Find where the given text appears and provide that cell's center as (X, Y) coordinate. 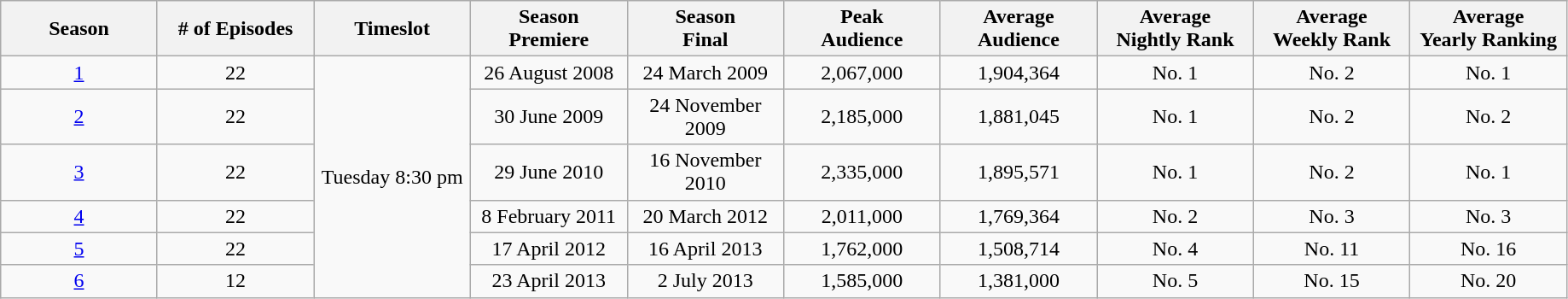
2 (79, 116)
Tuesday 8:30 pm (392, 177)
6 (79, 281)
12 (235, 281)
No. 4 (1176, 249)
1,585,000 (862, 281)
1,762,000 (862, 249)
Average Audience (1019, 29)
2,335,000 (862, 173)
24 March 2009 (706, 73)
2,011,000 (862, 216)
No. 5 (1176, 281)
No. 16 (1489, 249)
Average Nightly Rank (1176, 29)
17 April 2012 (549, 249)
16 November 2010 (706, 173)
5 (79, 249)
16 April 2013 (706, 249)
23 April 2013 (549, 281)
# of Episodes (235, 29)
8 February 2011 (549, 216)
1 (79, 73)
1,508,714 (1019, 249)
24 November 2009 (706, 116)
Timeslot (392, 29)
1,904,364 (1019, 73)
2,185,000 (862, 116)
Average Weekly Rank (1332, 29)
Season (79, 29)
1,881,045 (1019, 116)
1,769,364 (1019, 216)
1,895,571 (1019, 173)
2 July 2013 (706, 281)
3 (79, 173)
2,067,000 (862, 73)
29 June 2010 (549, 173)
No. 15 (1332, 281)
Peak Audience (862, 29)
30 June 2009 (549, 116)
1,381,000 (1019, 281)
Season Premiere (549, 29)
No. 11 (1332, 249)
20 March 2012 (706, 216)
Average Yearly Ranking (1489, 29)
Season Final (706, 29)
26 August 2008 (549, 73)
4 (79, 216)
No. 20 (1489, 281)
